Pinpoint the cell where the given text exists, returning its (X, Y) midpoint coordinate. 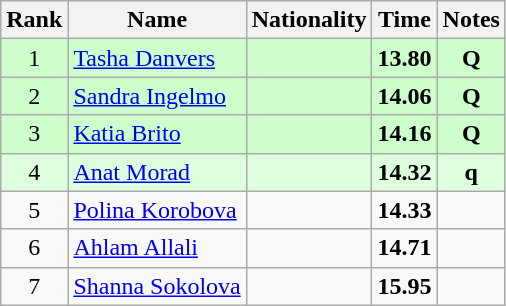
Katia Brito (157, 134)
Nationality (309, 20)
3 (34, 134)
14.06 (404, 96)
Ahlam Allali (157, 248)
Shanna Sokolova (157, 286)
14.71 (404, 248)
7 (34, 286)
4 (34, 172)
Name (157, 20)
14.32 (404, 172)
6 (34, 248)
5 (34, 210)
q (471, 172)
Polina Korobova (157, 210)
Notes (471, 20)
2 (34, 96)
15.95 (404, 286)
Tasha Danvers (157, 58)
Sandra Ingelmo (157, 96)
Rank (34, 20)
Anat Morad (157, 172)
Time (404, 20)
14.33 (404, 210)
14.16 (404, 134)
13.80 (404, 58)
1 (34, 58)
